Search for the cell housing the specified text and yield its [x, y] center coordinate. 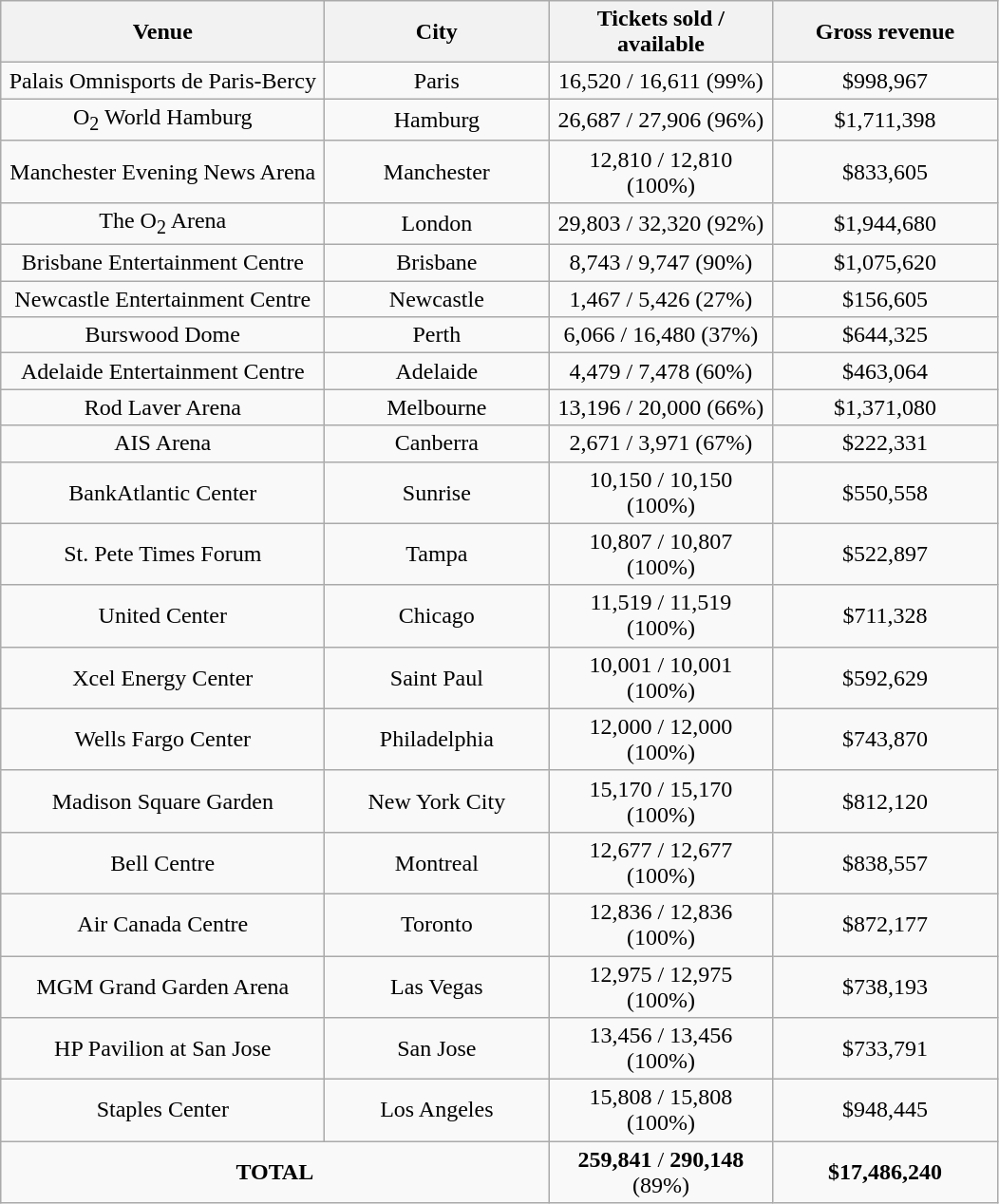
$644,325 [885, 335]
$222,331 [885, 443]
Montreal [437, 862]
$1,371,080 [885, 407]
Venue [163, 32]
City [437, 32]
4,479 / 7,478 (60%) [661, 371]
12,810 / 12,810 (100%) [661, 171]
London [437, 223]
8,743 / 9,747 (90%) [661, 263]
11,519 / 11,519 (100%) [661, 615]
Burswood Dome [163, 335]
13,456 / 13,456 (100%) [661, 1048]
13,196 / 20,000 (66%) [661, 407]
Manchester Evening News Arena [163, 171]
Paris [437, 81]
Bell Centre [163, 862]
12,677 / 12,677 (100%) [661, 862]
$711,328 [885, 615]
New York City [437, 801]
29,803 / 32,320 (92%) [661, 223]
$833,605 [885, 171]
Sunrise [437, 492]
Melbourne [437, 407]
Newcastle Entertainment Centre [163, 299]
Madison Square Garden [163, 801]
Las Vegas [437, 986]
Rod Laver Arena [163, 407]
Staples Center [163, 1111]
$592,629 [885, 678]
Adelaide [437, 371]
Brisbane [437, 263]
10,150 / 10,150 (100%) [661, 492]
Saint Paul [437, 678]
12,000 / 12,000 (100%) [661, 739]
Adelaide Entertainment Centre [163, 371]
Newcastle [437, 299]
15,170 / 15,170 (100%) [661, 801]
San Jose [437, 1048]
2,671 / 3,971 (67%) [661, 443]
O2 World Hamburg [163, 120]
16,520 / 16,611 (99%) [661, 81]
$156,605 [885, 299]
$872,177 [885, 925]
Chicago [437, 615]
BankAtlantic Center [163, 492]
The O2 Arena [163, 223]
12,975 / 12,975 (100%) [661, 986]
Canberra [437, 443]
$463,064 [885, 371]
$948,445 [885, 1111]
Palais Omnisports de Paris-Bercy [163, 81]
$17,486,240 [885, 1172]
$998,967 [885, 81]
12,836 / 12,836 (100%) [661, 925]
Toronto [437, 925]
$743,870 [885, 739]
$1,711,398 [885, 120]
$733,791 [885, 1048]
St. Pete Times Forum [163, 555]
Tampa [437, 555]
$1,944,680 [885, 223]
HP Pavilion at San Jose [163, 1048]
Philadelphia [437, 739]
Hamburg [437, 120]
AIS Arena [163, 443]
1,467 / 5,426 (27%) [661, 299]
TOTAL [275, 1172]
6,066 / 16,480 (37%) [661, 335]
26,687 / 27,906 (96%) [661, 120]
Wells Fargo Center [163, 739]
$812,120 [885, 801]
Brisbane Entertainment Centre [163, 263]
MGM Grand Garden Arena [163, 986]
Xcel Energy Center [163, 678]
Gross revenue [885, 32]
$738,193 [885, 986]
10,807 / 10,807 (100%) [661, 555]
259,841 / 290,148 (89%) [661, 1172]
15,808 / 15,808 (100%) [661, 1111]
Tickets sold / available [661, 32]
United Center [163, 615]
Los Angeles [437, 1111]
$522,897 [885, 555]
Manchester [437, 171]
10,001 / 10,001 (100%) [661, 678]
Perth [437, 335]
$838,557 [885, 862]
$550,558 [885, 492]
$1,075,620 [885, 263]
Air Canada Centre [163, 925]
